Search for the cell housing the specified text and yield its (x, y) center coordinate. 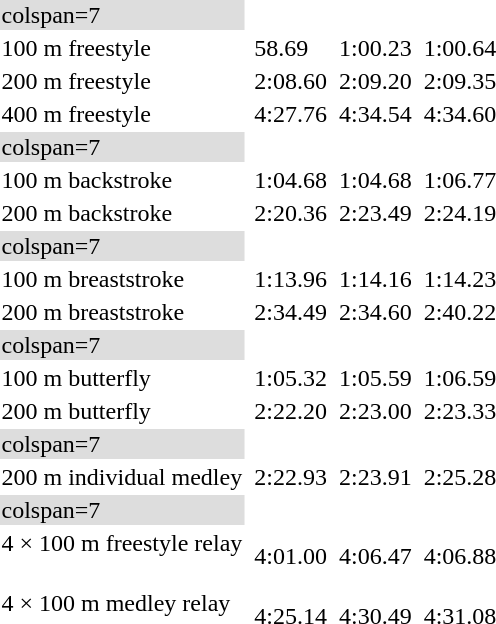
200 m butterfly (122, 411)
200 m breaststroke (122, 312)
200 m backstroke (122, 213)
2:09.20 (375, 81)
100 m butterfly (122, 378)
2:08.60 (291, 81)
2:20.36 (291, 213)
2:23.49 (375, 213)
2:22.93 (291, 477)
4:34.54 (375, 114)
200 m individual medley (122, 477)
1:00.23 (375, 48)
4 × 100 m freestyle relay (122, 556)
100 m freestyle (122, 48)
2:22.20 (291, 411)
200 m freestyle (122, 81)
1:14.16 (375, 279)
100 m backstroke (122, 180)
4:06.47 (375, 556)
2:23.00 (375, 411)
4:27.76 (291, 114)
100 m breaststroke (122, 279)
2:34.60 (375, 312)
400 m freestyle (122, 114)
4:01.00 (291, 556)
58.69 (291, 48)
2:23.91 (375, 477)
1:05.59 (375, 378)
1:05.32 (291, 378)
1:13.96 (291, 279)
2:34.49 (291, 312)
